From the cell containing the given text, extract its center point as [x, y] coordinate. 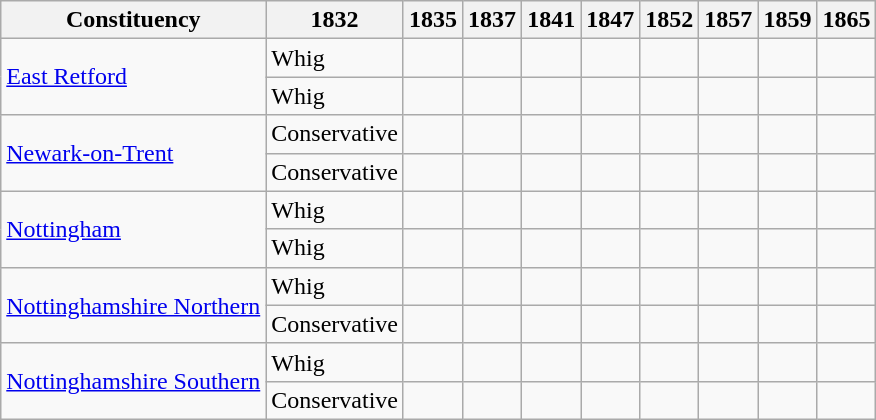
1841 [552, 20]
Nottingham [134, 229]
1832 [335, 20]
Nottinghamshire Northern [134, 305]
1852 [670, 20]
Nottinghamshire Southern [134, 381]
1847 [610, 20]
1835 [432, 20]
1837 [492, 20]
Constituency [134, 20]
Newark-on-Trent [134, 153]
1857 [728, 20]
1859 [788, 20]
East Retford [134, 77]
1865 [846, 20]
